Return the [X, Y] coordinate for the center point of the cell that contains the specified text.  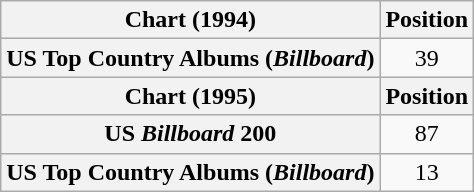
39 [427, 58]
87 [427, 134]
Chart (1995) [190, 96]
Chart (1994) [190, 20]
US Billboard 200 [190, 134]
13 [427, 172]
